Pinpoint the cell where the given text exists, returning its [X, Y] midpoint coordinate. 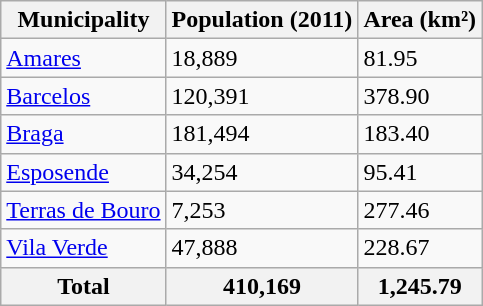
Barcelos [84, 96]
34,254 [262, 172]
277.46 [420, 210]
81.95 [420, 58]
47,888 [262, 248]
378.90 [420, 96]
Vila Verde [84, 248]
Area (km²) [420, 20]
Total [84, 286]
181,494 [262, 134]
120,391 [262, 96]
228.67 [420, 248]
Amares [84, 58]
1,245.79 [420, 286]
Municipality [84, 20]
18,889 [262, 58]
183.40 [420, 134]
410,169 [262, 286]
Esposende [84, 172]
95.41 [420, 172]
Terras de Bouro [84, 210]
7,253 [262, 210]
Braga [84, 134]
Population (2011) [262, 20]
